Locate the cell with the specified text and output its [X, Y] center coordinate. 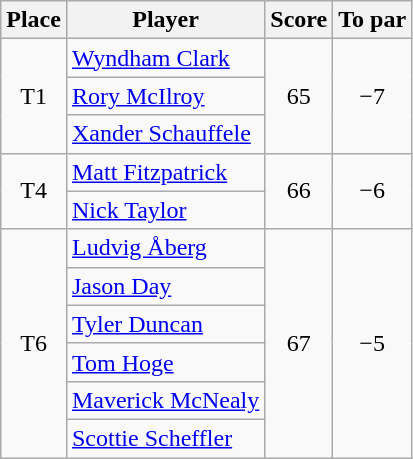
Scottie Scheffler [165, 438]
65 [299, 96]
Jason Day [165, 286]
Player [165, 20]
67 [299, 343]
To par [372, 20]
Maverick McNealy [165, 400]
Tyler Duncan [165, 324]
−5 [372, 343]
Ludvig Åberg [165, 248]
Score [299, 20]
−6 [372, 191]
Xander Schauffele [165, 134]
Nick Taylor [165, 210]
T4 [34, 191]
66 [299, 191]
Matt Fitzpatrick [165, 172]
T6 [34, 343]
Wyndham Clark [165, 58]
Place [34, 20]
T1 [34, 96]
−7 [372, 96]
Tom Hoge [165, 362]
Rory McIlroy [165, 96]
